Identify which cell holds the provided text, then report its (X, Y) central coordinate. 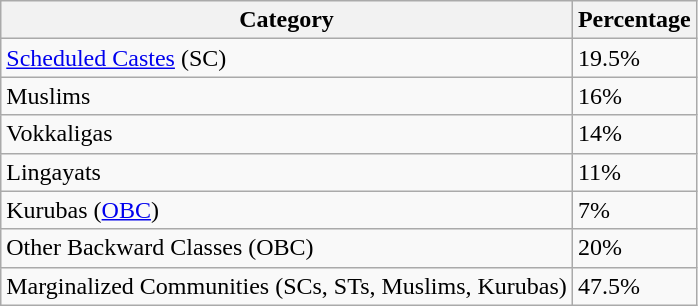
11% (634, 172)
14% (634, 134)
Marginalized Communities (SCs, STs, Muslims, Kurubas) (287, 286)
Kurubas (OBC) (287, 210)
Vokkaligas (287, 134)
Scheduled Castes (SC) (287, 58)
47.5% (634, 286)
20% (634, 248)
Percentage (634, 20)
Category (287, 20)
7% (634, 210)
19.5% (634, 58)
16% (634, 96)
Other Backward Classes (OBC) (287, 248)
Lingayats (287, 172)
Muslims (287, 96)
